Extract the [X, Y] coordinate from the center of the cell holding the provided text.  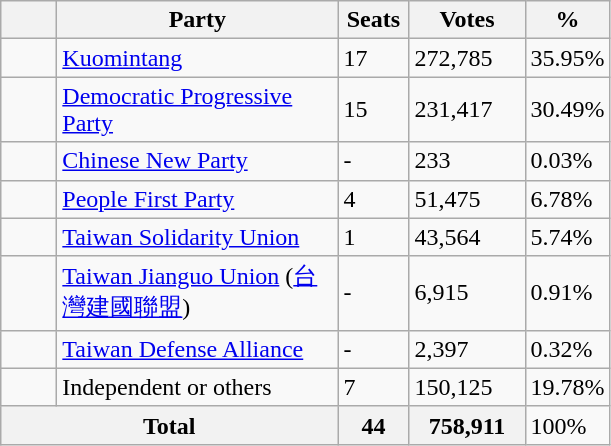
7 [374, 387]
30.49% [568, 110]
6,915 [467, 293]
51,475 [467, 199]
Seats [374, 20]
% [568, 20]
44 [374, 425]
Votes [467, 20]
100% [568, 425]
0.32% [568, 349]
Chinese New Party [198, 161]
5.74% [568, 237]
233 [467, 161]
Kuomintang [198, 58]
17 [374, 58]
Taiwan Solidarity Union [198, 237]
0.03% [568, 161]
Taiwan Defense Alliance [198, 349]
Democratic Progressive Party [198, 110]
231,417 [467, 110]
1 [374, 237]
19.78% [568, 387]
272,785 [467, 58]
758,911 [467, 425]
43,564 [467, 237]
Independent or others [198, 387]
Total [170, 425]
2,397 [467, 349]
People First Party [198, 199]
6.78% [568, 199]
150,125 [467, 387]
4 [374, 199]
Party [198, 20]
0.91% [568, 293]
15 [374, 110]
Taiwan Jianguo Union (台灣建國聯盟) [198, 293]
35.95% [568, 58]
